Output the [x, y] coordinate of the center of the cell containing the given text.  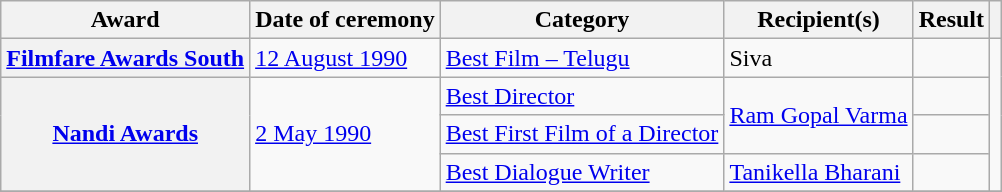
Best Dialogue Writer [582, 172]
Award [126, 20]
Category [582, 20]
2 May 1990 [346, 134]
Tanikella Bharani [818, 172]
12 August 1990 [346, 58]
Best Director [582, 96]
Recipient(s) [818, 20]
Siva [818, 58]
Nandi Awards [126, 134]
Result [951, 20]
Best Film – Telugu [582, 58]
Filmfare Awards South [126, 58]
Best First Film of a Director [582, 134]
Date of ceremony [346, 20]
Ram Gopal Varma [818, 115]
